Extract the (x, y) coordinate from the center of the cell holding the provided text.  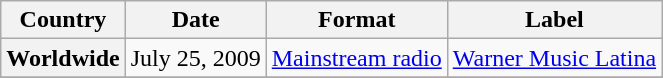
Label (554, 20)
Mainstream radio (356, 58)
Format (356, 20)
Country (63, 20)
Warner Music Latina (554, 58)
July 25, 2009 (196, 58)
Worldwide (63, 58)
Date (196, 20)
